Capture the cell that displays the provided text and extract its (X, Y) central coordinate. 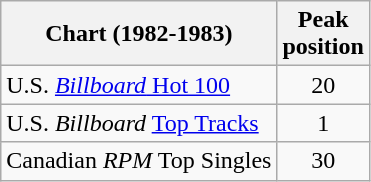
Canadian RPM Top Singles (139, 161)
1 (323, 123)
U.S. Billboard Hot 100 (139, 85)
U.S. Billboard Top Tracks (139, 123)
Peakposition (323, 34)
Chart (1982-1983) (139, 34)
20 (323, 85)
30 (323, 161)
